From the cell containing the given text, extract its center point as [X, Y] coordinate. 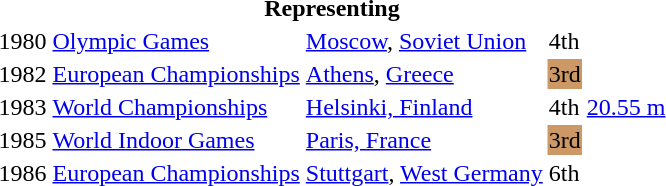
Helsinki, Finland [424, 107]
World Championships [176, 107]
Olympic Games [176, 41]
Athens, Greece [424, 74]
Moscow, Soviet Union [424, 41]
World Indoor Games [176, 140]
Paris, France [424, 140]
European Championships [176, 74]
